Search for the cell housing the specified text and yield its [x, y] center coordinate. 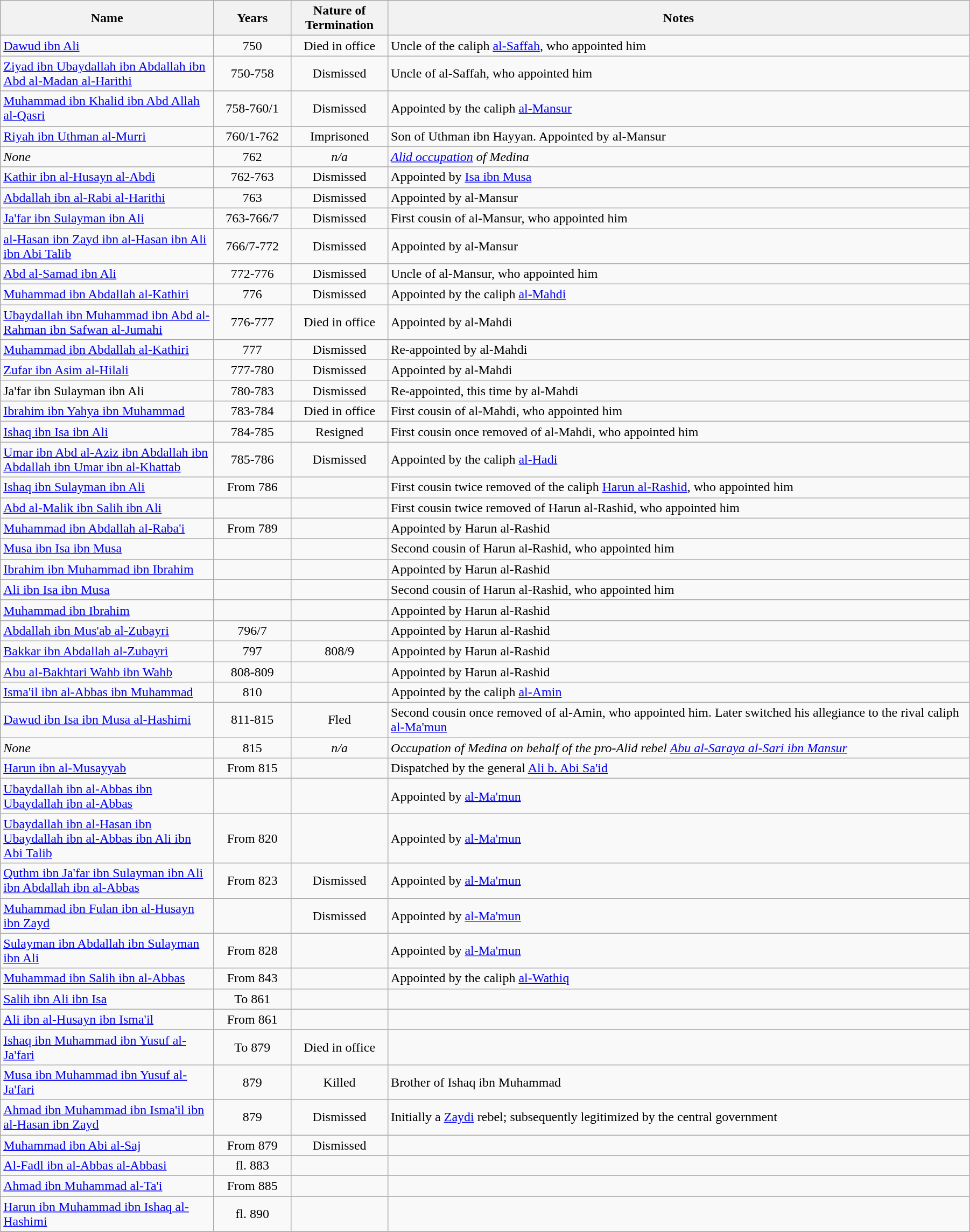
First cousin of al-Mansur, who appointed him [679, 218]
Ubaydallah ibn Muhammad ibn Abd al-Rahman ibn Safwan al-Jumahi [107, 322]
Ibrahim ibn Yahya ibn Muhammad [107, 411]
783-784 [252, 411]
Abdallah ibn al-Rabi al-Harithi [107, 198]
808-809 [252, 671]
Ibrahim ibn Muhammad ibn Ibrahim [107, 569]
Ahmad ibn Muhammad ibn Isma'il ibn al-Hasan ibn Zayd [107, 1117]
First cousin once removed of al-Mahdi, who appointed him [679, 432]
Musa ibn Isa ibn Musa [107, 549]
762-763 [252, 177]
Nature ofTermination [340, 18]
From 861 [252, 1019]
Resigned [340, 432]
758-760/1 [252, 109]
Initially a Zaydi rebel; subsequently legitimized by the central government [679, 1117]
Dawud ibn Ali [107, 46]
From 828 [252, 951]
Muhammad ibn Abi al-Saj [107, 1145]
Son of Uthman ibn Hayyan. Appointed by al-Mansur [679, 136]
Isma'il ibn al-Abbas ibn Muhammad [107, 692]
To 861 [252, 999]
784-785 [252, 432]
808/9 [340, 651]
Quthm ibn Ja'far ibn Sulayman ibn Ali ibn Abdallah ibn al-Abbas [107, 881]
Appointed by Isa ibn Musa [679, 177]
Appointed by the caliph al-Mansur [679, 109]
Riyah ibn Uthman al-Murri [107, 136]
763-766/7 [252, 218]
Ubaydallah ibn al-Hasan ibn Ubaydallah ibn al-Abbas ibn Ali ibn Abi Talib [107, 838]
First cousin of al-Mahdi, who appointed him [679, 411]
Musa ibn Muhammad ibn Yusuf al-Ja'fari [107, 1082]
Name [107, 18]
Second cousin once removed of al-Amin, who appointed him. Later switched his allegiance to the rival caliph al-Ma'mun [679, 720]
Ali ibn Isa ibn Musa [107, 590]
Al-Fadl ibn al-Abbas al-Abbasi [107, 1166]
Ahmad ibn Muhammad al-Ta'i [107, 1186]
From 843 [252, 978]
760/1-762 [252, 136]
797 [252, 651]
Dawud ibn Isa ibn Musa al-Hashimi [107, 720]
From 823 [252, 881]
From 815 [252, 768]
Appointed by the caliph al-Hadi [679, 460]
777-780 [252, 370]
810 [252, 692]
First cousin twice removed of the caliph Harun al-Rashid, who appointed him [679, 487]
Dispatched by the general Ali b. Abi Sa'id [679, 768]
796/7 [252, 631]
Ishaq ibn Isa ibn Ali [107, 432]
Uncle of al-Mansur, who appointed him [679, 274]
Abdallah ibn Mus'ab al-Zubayri [107, 631]
763 [252, 198]
From 820 [252, 838]
776 [252, 294]
Kathir ibn al-Husayn al-Abdi [107, 177]
Brother of Ishaq ibn Muhammad [679, 1082]
Salih ibn Ali ibn Isa [107, 999]
776-777 [252, 322]
Fled [340, 720]
Years [252, 18]
Muhammad ibn Ibrahim [107, 610]
Harun ibn Muhammad ibn Ishaq al-Hashimi [107, 1214]
al-Hasan ibn Zayd ibn al-Hasan ibn Ali ibn Abi Talib [107, 246]
From 885 [252, 1186]
Re-appointed, this time by al-Mahdi [679, 391]
From 879 [252, 1145]
811-815 [252, 720]
Muhammad ibn Khalid ibn Abd Allah al-Qasri [107, 109]
Appointed by the caliph al-Amin [679, 692]
Ubaydallah ibn al-Abbas ibn Ubaydallah ibn al-Abbas [107, 796]
Uncle of the caliph al-Saffah, who appointed him [679, 46]
Appointed by the caliph al-Mahdi [679, 294]
815 [252, 748]
Umar ibn Abd al-Aziz ibn Abdallah ibn Abdallah ibn Umar ibn al-Khattab [107, 460]
Occupation of Medina on behalf of the pro-Alid rebel Abu al-Saraya al-Sari ibn Mansur [679, 748]
Ishaq ibn Sulayman ibn Ali [107, 487]
Killed [340, 1082]
Abd al-Malik ibn Salih ibn Ali [107, 508]
766/7-772 [252, 246]
Uncle of al-Saffah, who appointed him [679, 73]
Bakkar ibn Abdallah al-Zubayri [107, 651]
Appointed by the caliph al-Wathiq [679, 978]
Ziyad ibn Ubaydallah ibn Abdallah ibn Abd al-Madan al-Harithi [107, 73]
Sulayman ibn Abdallah ibn Sulayman ibn Ali [107, 951]
780-783 [252, 391]
Ali ibn al-Husayn ibn Isma'il [107, 1019]
785-786 [252, 460]
Abu al-Bakhtari Wahb ibn Wahb [107, 671]
772-776 [252, 274]
Notes [679, 18]
Imprisoned [340, 136]
Muhammad ibn Abdallah al-Raba'i [107, 528]
Muhammad ibn Fulan ibn al-Husayn ibn Zayd [107, 915]
777 [252, 350]
Re-appointed by al-Mahdi [679, 350]
750-758 [252, 73]
From 786 [252, 487]
Muhammad ibn Salih ibn al-Abbas [107, 978]
fl. 890 [252, 1214]
Ishaq ibn Muhammad ibn Yusuf al-Ja'fari [107, 1047]
Abd al-Samad ibn Ali [107, 274]
fl. 883 [252, 1166]
762 [252, 157]
750 [252, 46]
First cousin twice removed of Harun al-Rashid, who appointed him [679, 508]
From 789 [252, 528]
Zufar ibn Asim al-Hilali [107, 370]
To 879 [252, 1047]
Alid occupation of Medina [679, 157]
Harun ibn al-Musayyab [107, 768]
